Find where the given text appears and provide that cell's center as [X, Y] coordinate. 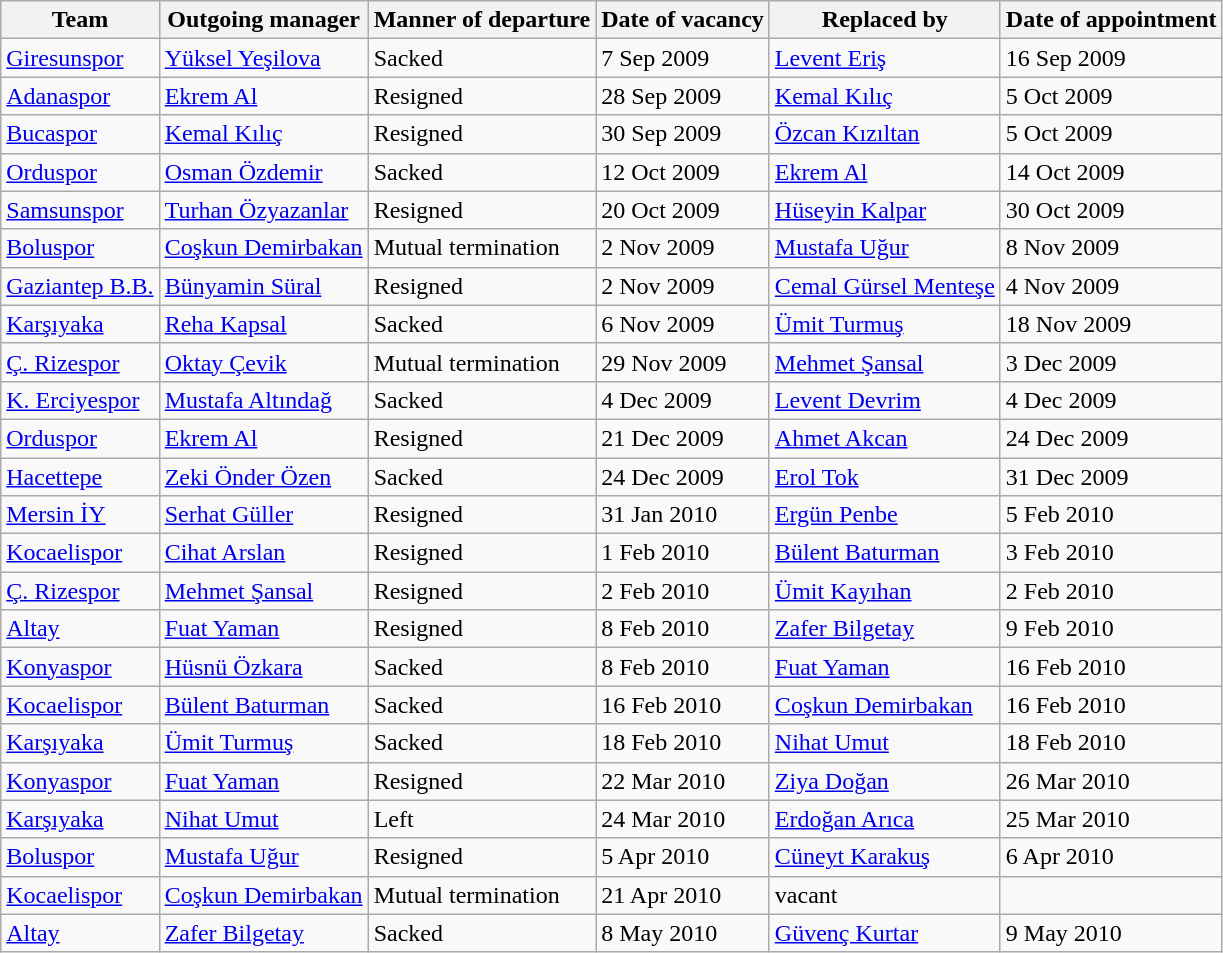
Hüsnü Özkara [264, 667]
9 May 2010 [1111, 933]
18 Nov 2009 [1111, 324]
Mustafa Altındağ [264, 400]
Serhat Güller [264, 515]
Hacettepe [80, 477]
vacant [884, 895]
Cihat Arslan [264, 553]
Cüneyt Karakuş [884, 857]
21 Dec 2009 [683, 438]
8 May 2010 [683, 933]
6 Nov 2009 [683, 324]
Osman Özdemir [264, 172]
21 Apr 2010 [683, 895]
Erol Tok [884, 477]
Hüseyin Kalpar [884, 210]
4 Nov 2009 [1111, 286]
14 Oct 2009 [1111, 172]
Outgoing manager [264, 20]
Güvenç Kurtar [884, 933]
Bünyamin Süral [264, 286]
Oktay Çevik [264, 362]
Zeki Önder Özen [264, 477]
16 Sep 2009 [1111, 58]
K. Erciyespor [80, 400]
Ümit Kayıhan [884, 591]
Gaziantep B.B. [80, 286]
6 Apr 2010 [1111, 857]
31 Jan 2010 [683, 515]
5 Feb 2010 [1111, 515]
28 Sep 2009 [683, 96]
Samsunspor [80, 210]
7 Sep 2009 [683, 58]
Levent Eriş [884, 58]
24 Mar 2010 [683, 819]
Turhan Özyazanlar [264, 210]
Ziya Doğan [884, 781]
26 Mar 2010 [1111, 781]
3 Dec 2009 [1111, 362]
5 Apr 2010 [683, 857]
Cemal Gürsel Menteşe [884, 286]
Ahmet Akcan [884, 438]
Mersin İY [80, 515]
Replaced by [884, 20]
Özcan Kızıltan [884, 134]
Bucaspor [80, 134]
30 Sep 2009 [683, 134]
Levent Devrim [884, 400]
Manner of departure [482, 20]
25 Mar 2010 [1111, 819]
8 Nov 2009 [1111, 248]
Date of appointment [1111, 20]
1 Feb 2010 [683, 553]
29 Nov 2009 [683, 362]
30 Oct 2009 [1111, 210]
Date of vacancy [683, 20]
Erdoğan Arıca [884, 819]
Yüksel Yeşilova [264, 58]
20 Oct 2009 [683, 210]
12 Oct 2009 [683, 172]
Adanaspor [80, 96]
Team [80, 20]
Giresunspor [80, 58]
22 Mar 2010 [683, 781]
Reha Kapsal [264, 324]
3 Feb 2010 [1111, 553]
Ergün Penbe [884, 515]
31 Dec 2009 [1111, 477]
Left [482, 819]
9 Feb 2010 [1111, 629]
